Capture the cell that displays the provided text and extract its (x, y) central coordinate. 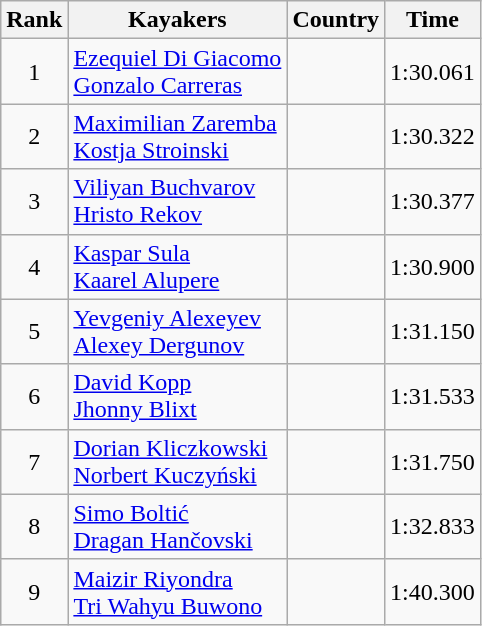
Time (433, 20)
Maximilian ZarembaKostja Stroinski (178, 136)
1:32.833 (433, 526)
1:30.061 (433, 72)
1:30.322 (433, 136)
Yevgeniy AlexeyevAlexey Dergunov (178, 332)
Dorian KliczkowskiNorbert Kuczyński (178, 462)
David KoppJhonny Blixt (178, 396)
5 (34, 332)
Viliyan BuchvarovHristo Rekov (178, 202)
1:30.900 (433, 266)
3 (34, 202)
6 (34, 396)
Country (336, 20)
9 (34, 592)
7 (34, 462)
Simo BoltićDragan Hančovski (178, 526)
2 (34, 136)
4 (34, 266)
Maizir RiyondraTri Wahyu Buwono (178, 592)
Kayakers (178, 20)
1:40.300 (433, 592)
Kaspar SulaKaarel Alupere (178, 266)
1:31.150 (433, 332)
Rank (34, 20)
1 (34, 72)
1:31.533 (433, 396)
8 (34, 526)
1:30.377 (433, 202)
Ezequiel Di GiacomoGonzalo Carreras (178, 72)
1:31.750 (433, 462)
